Scan for the cell matching the given text and deliver its (x, y) coordinate at center. 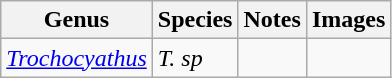
Notes (272, 20)
Trochocyathus (77, 58)
Images (348, 20)
Genus (77, 20)
Species (195, 20)
T. sp (195, 58)
